Pinpoint the cell where the given text exists, returning its (x, y) midpoint coordinate. 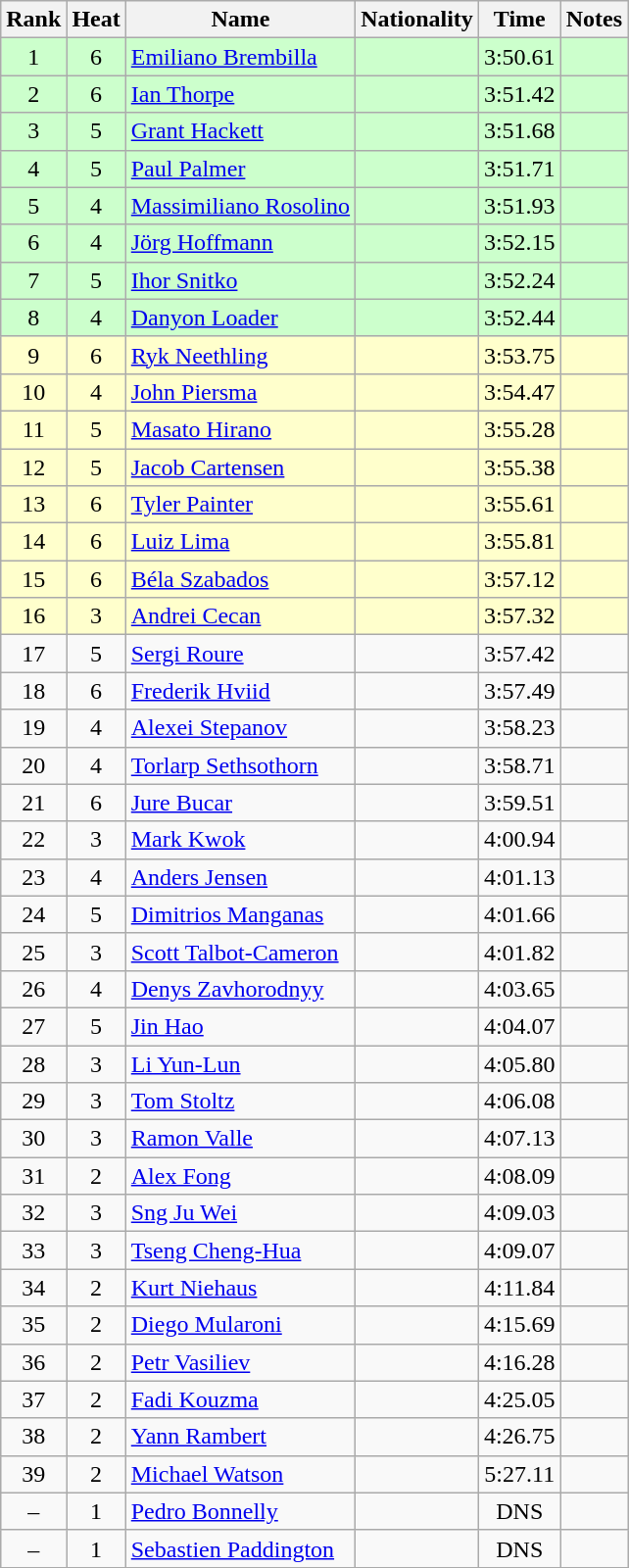
11 (33, 429)
Michael Watson (240, 1474)
17 (33, 654)
7 (33, 280)
Fadi Kouzma (240, 1399)
30 (33, 1139)
3:51.93 (519, 206)
Béla Szabados (240, 579)
39 (33, 1474)
31 (33, 1176)
4:07.13 (519, 1139)
Petr Vasiliev (240, 1362)
26 (33, 989)
Torlarp Sethsothorn (240, 765)
8 (33, 318)
3:57.49 (519, 691)
Sng Ju Wei (240, 1213)
35 (33, 1325)
38 (33, 1437)
4:08.09 (519, 1176)
3:52.44 (519, 318)
Tyler Painter (240, 505)
3:57.42 (519, 654)
Notes (594, 20)
Heat (96, 20)
Pedro Bonnelly (240, 1511)
19 (33, 728)
Jure Bucar (240, 803)
18 (33, 691)
3:57.32 (519, 616)
3:55.61 (519, 505)
36 (33, 1362)
13 (33, 505)
Paul Palmer (240, 169)
10 (33, 392)
Ramon Valle (240, 1139)
Ryk Neethling (240, 355)
15 (33, 579)
3:51.42 (519, 94)
Ian Thorpe (240, 94)
3:55.81 (519, 542)
Denys Zavhorodnyy (240, 989)
25 (33, 952)
3:58.71 (519, 765)
Scott Talbot-Cameron (240, 952)
20 (33, 765)
Sergi Roure (240, 654)
John Piersma (240, 392)
Alexei Stepanov (240, 728)
14 (33, 542)
4:09.07 (519, 1250)
Andrei Cecan (240, 616)
Nationality (417, 20)
4:04.07 (519, 1026)
4:03.65 (519, 989)
34 (33, 1288)
4:26.75 (519, 1437)
12 (33, 467)
3:54.47 (519, 392)
3:57.12 (519, 579)
21 (33, 803)
33 (33, 1250)
3:51.68 (519, 131)
Ihor Snitko (240, 280)
28 (33, 1063)
Alex Fong (240, 1176)
3:51.71 (519, 169)
Grant Hackett (240, 131)
27 (33, 1026)
4:25.05 (519, 1399)
4:01.13 (519, 877)
4:01.82 (519, 952)
3:52.15 (519, 243)
24 (33, 914)
Rank (33, 20)
22 (33, 840)
3:59.51 (519, 803)
3:52.24 (519, 280)
23 (33, 877)
Jörg Hoffmann (240, 243)
Danyon Loader (240, 318)
Luiz Lima (240, 542)
Masato Hirano (240, 429)
Time (519, 20)
3:55.28 (519, 429)
3:50.61 (519, 57)
Name (240, 20)
4:09.03 (519, 1213)
Dimitrios Manganas (240, 914)
Massimiliano Rosolino (240, 206)
4:16.28 (519, 1362)
4:06.08 (519, 1102)
32 (33, 1213)
3:58.23 (519, 728)
Li Yun-Lun (240, 1063)
Sebastien Paddington (240, 1548)
9 (33, 355)
Tseng Cheng-Hua (240, 1250)
4:00.94 (519, 840)
Tom Stoltz (240, 1102)
Diego Mularoni (240, 1325)
5:27.11 (519, 1474)
3:55.38 (519, 467)
16 (33, 616)
Anders Jensen (240, 877)
37 (33, 1399)
Yann Rambert (240, 1437)
Jacob Cartensen (240, 467)
3:53.75 (519, 355)
4:15.69 (519, 1325)
Mark Kwok (240, 840)
29 (33, 1102)
Jin Hao (240, 1026)
Emiliano Brembilla (240, 57)
4:05.80 (519, 1063)
Frederik Hviid (240, 691)
4:11.84 (519, 1288)
Kurt Niehaus (240, 1288)
4:01.66 (519, 914)
